For the text-containing cell, return its midpoint in (X, Y) coordinate format. 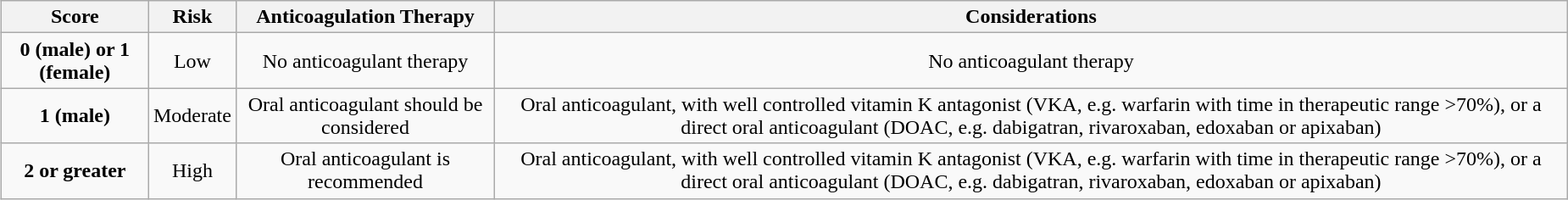
Anticoagulation Therapy (364, 17)
Risk (192, 17)
Low (192, 61)
2 or greater (75, 171)
1 (male) (75, 115)
Oral anticoagulant should be considered (364, 115)
Score (75, 17)
0 (male) or 1 (female) (75, 61)
Moderate (192, 115)
Oral anticoagulant is recommended (364, 171)
Considerations (1031, 17)
High (192, 171)
